Search for the cell housing the specified text and yield its (X, Y) center coordinate. 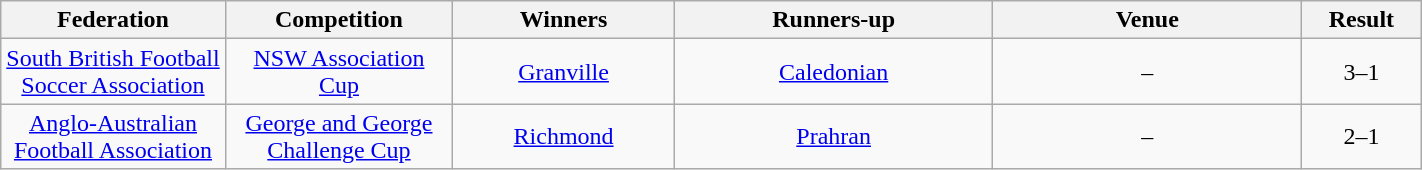
Anglo-Australian Football Association (113, 136)
3–1 (1362, 72)
Result (1362, 20)
Competition (339, 20)
NSW Association Cup (339, 72)
Prahran (833, 136)
Runners-up (833, 20)
Federation (113, 20)
Winners (564, 20)
Richmond (564, 136)
Venue (1148, 20)
Granville (564, 72)
South British Football Soccer Association (113, 72)
2–1 (1362, 136)
Caledonian (833, 72)
George and George Challenge Cup (339, 136)
